Search for the cell housing the specified text and yield its (x, y) center coordinate. 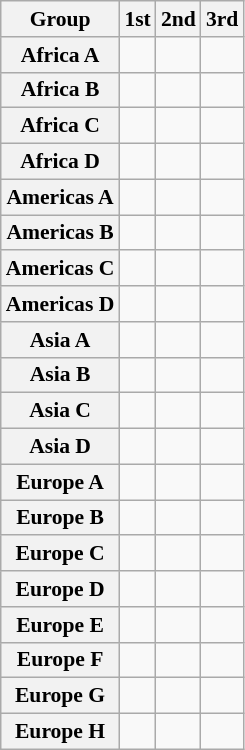
Europe H (60, 732)
Europe D (60, 589)
Americas A (60, 197)
Africa C (60, 126)
Africa B (60, 90)
Group (60, 19)
Americas B (60, 233)
Asia B (60, 375)
Asia C (60, 411)
Africa A (60, 55)
3rd (222, 19)
Africa D (60, 162)
Asia D (60, 447)
Europe B (60, 518)
2nd (178, 19)
Americas D (60, 304)
Europe F (60, 660)
1st (138, 19)
Europe E (60, 625)
Europe A (60, 482)
Europe G (60, 696)
Europe C (60, 554)
Americas C (60, 269)
Asia A (60, 340)
